Output the [X, Y] coordinate of the center of the cell containing the given text.  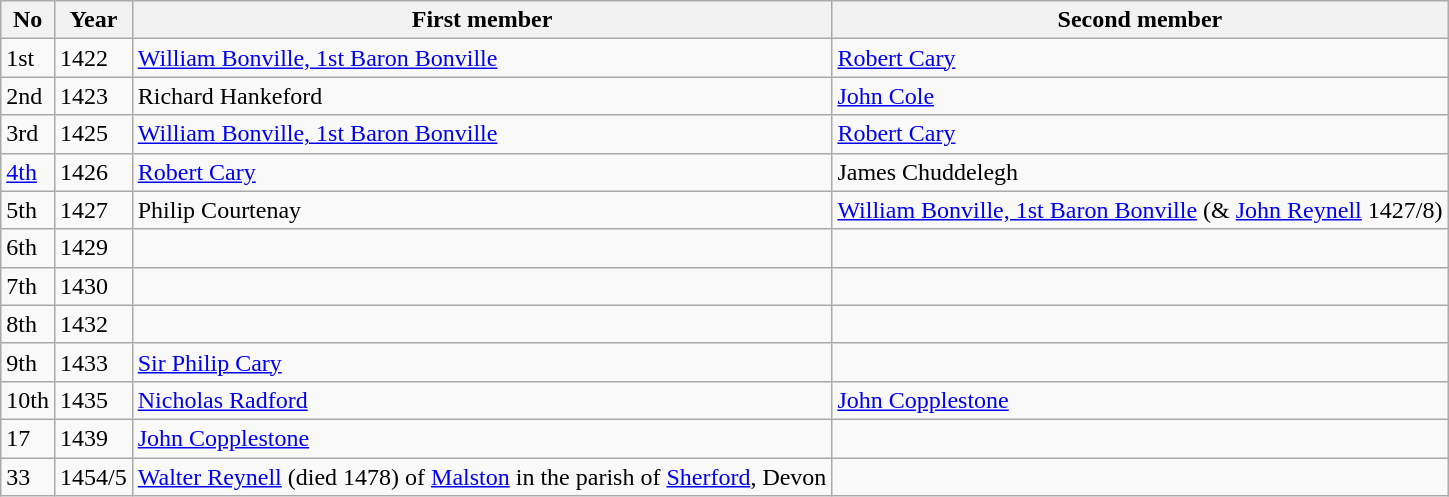
5th [28, 210]
1429 [93, 248]
6th [28, 248]
8th [28, 324]
1432 [93, 324]
1425 [93, 134]
1439 [93, 438]
Sir Philip Cary [482, 362]
1st [28, 58]
3rd [28, 134]
1422 [93, 58]
1430 [93, 286]
Richard Hankeford [482, 96]
James Chuddelegh [1140, 172]
1435 [93, 400]
4th [28, 172]
7th [28, 286]
Nicholas Radford [482, 400]
William Bonville, 1st Baron Bonville (& John Reynell 1427/8) [1140, 210]
17 [28, 438]
1423 [93, 96]
1454/5 [93, 477]
33 [28, 477]
First member [482, 20]
1433 [93, 362]
Walter Reynell (died 1478) of Malston in the parish of Sherford, Devon [482, 477]
1426 [93, 172]
Philip Courtenay [482, 210]
9th [28, 362]
10th [28, 400]
1427 [93, 210]
2nd [28, 96]
Year [93, 20]
No [28, 20]
John Cole [1140, 96]
Second member [1140, 20]
